Locate the cell with the specified text and output its (x, y) center coordinate. 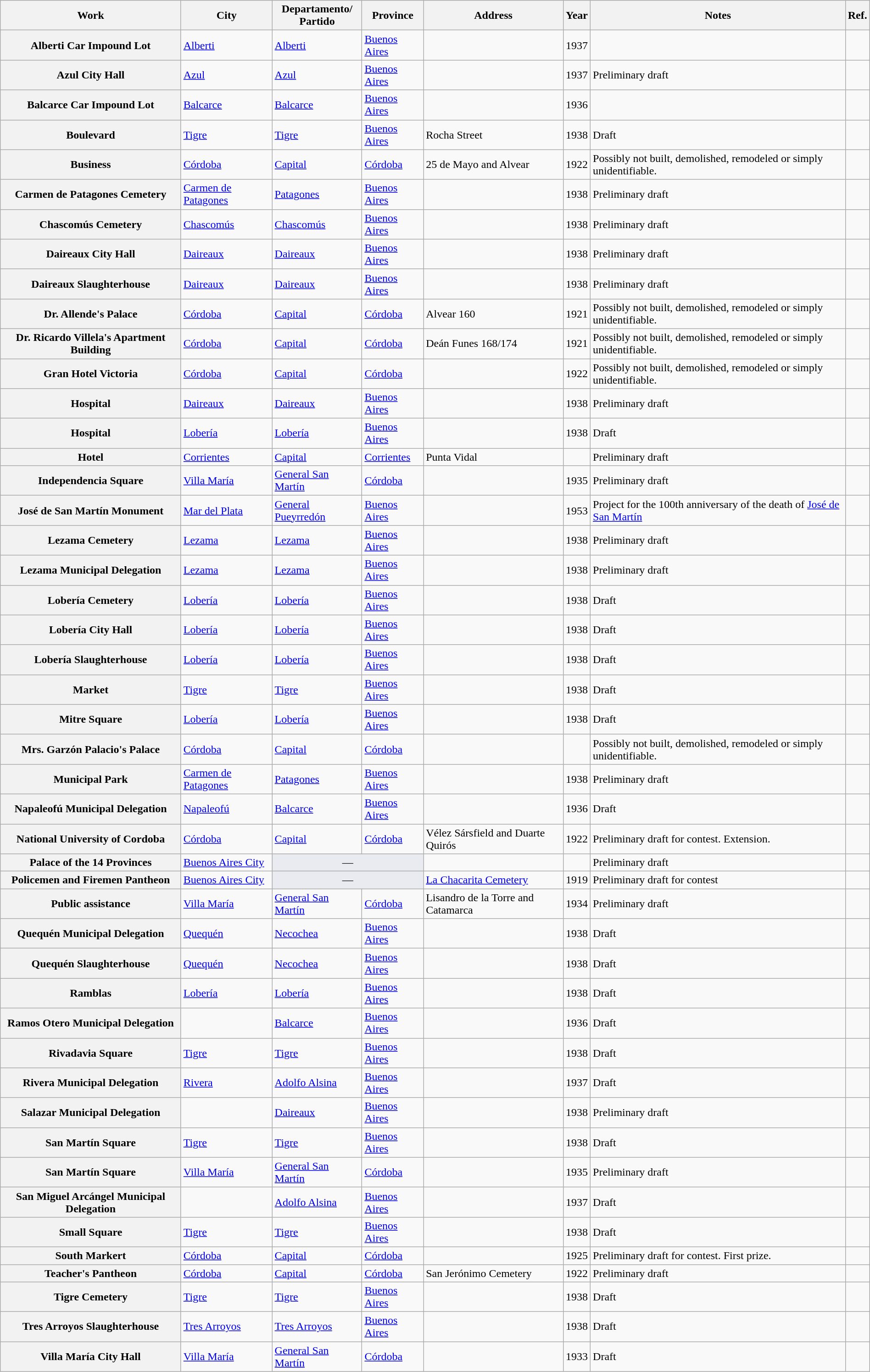
Mitre Square (91, 719)
South Markert (91, 1255)
Independencia Square (91, 481)
Rivera Municipal Delegation (91, 1083)
Quequén Slaughterhouse (91, 964)
Policemen and Firemen Pantheon (91, 880)
Lezama Cemetery (91, 541)
Notes (718, 16)
Lobería City Hall (91, 630)
Daireaux City Hall (91, 254)
Lisandro de la Torre and Catamarca (494, 904)
Business (91, 164)
Work (91, 16)
Year (576, 16)
1919 (576, 880)
National University of Cordoba (91, 839)
Small Square (91, 1232)
Alberti Car Impound Lot (91, 45)
Gran Hotel Victoria (91, 374)
Carmen de Patagones Cemetery (91, 195)
1925 (576, 1255)
Villa María City Hall (91, 1356)
Preliminary draft for contest. Extension. (718, 839)
Departamento/Partido (317, 16)
Balcarce Car Impound Lot (91, 105)
Public assistance (91, 904)
25 de Mayo and Alvear (494, 164)
Mrs. Garzón Palacio's Palace (91, 749)
Hotel (91, 457)
General Pueyrredón (317, 510)
City (227, 16)
Market (91, 689)
Chascomús Cemetery (91, 224)
Quequén Municipal Delegation (91, 933)
Azul City Hall (91, 75)
Boulevard (91, 135)
Vélez Sársfield and Duarte Quirós (494, 839)
Project for the 100th anniversary of the death of José de San Martín (718, 510)
Province (393, 16)
Dr. Allende's Palace (91, 314)
Mar del Plata (227, 510)
Lobería Slaughterhouse (91, 660)
Napaleofú (227, 809)
Municipal Park (91, 779)
Preliminary draft for contest. First prize. (718, 1255)
La Chacarita Cemetery (494, 880)
Rocha Street (494, 135)
San Jerónimo Cemetery (494, 1273)
Palace of the 14 Provinces (91, 863)
Ramblas (91, 993)
Punta Vidal (494, 457)
José de San Martín Monument (91, 510)
Alvear 160 (494, 314)
Preliminary draft for contest (718, 880)
1953 (576, 510)
Daireaux Slaughterhouse (91, 284)
1934 (576, 904)
1933 (576, 1356)
Lobería Cemetery (91, 600)
Teacher's Pantheon (91, 1273)
Dr. Ricardo Villela's Apartment Building (91, 343)
Tigre Cemetery (91, 1297)
Rivera (227, 1083)
Deán Funes 168/174 (494, 343)
Tres Arroyos Slaughterhouse (91, 1327)
Napaleofú Municipal Delegation (91, 809)
Salazar Municipal Delegation (91, 1112)
Rivadavia Square (91, 1053)
Ramos Otero Municipal Delegation (91, 1023)
Address (494, 16)
San Miguel Arcángel Municipal Delegation (91, 1202)
Lezama Municipal Delegation (91, 570)
Ref. (857, 16)
